Detect which cell encompasses the target text, then output its (x, y) center coordinate. 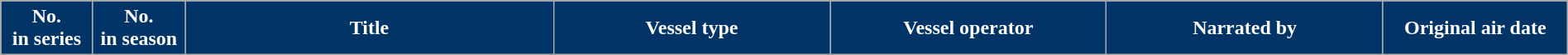
Narrated by (1245, 28)
Title (370, 28)
Vessel operator (968, 28)
No.in series (46, 28)
No.in season (139, 28)
Original air date (1475, 28)
Vessel type (691, 28)
